Return (X, Y) of the center of cell containing provided text 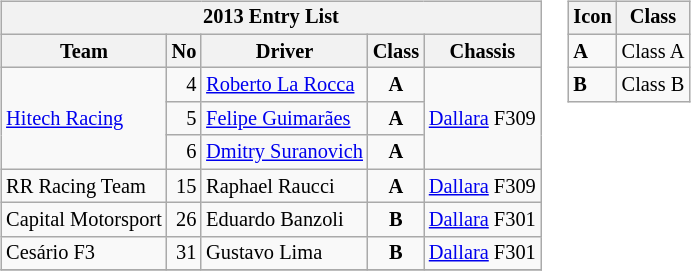
No (184, 51)
Gustavo Lima (284, 253)
Eduardo Banzoli (284, 220)
6 (184, 152)
Team (84, 51)
Icon (593, 18)
Felipe Guimarães (284, 119)
Class A (654, 51)
Driver (284, 51)
Capital Motorsport (84, 220)
15 (184, 186)
31 (184, 253)
Cesário F3 (84, 253)
Raphael Raucci (284, 186)
2013 Entry List (270, 18)
5 (184, 119)
Dmitry Suranovich (284, 152)
Hitech Racing (84, 118)
26 (184, 220)
4 (184, 85)
Chassis (482, 51)
Class B (654, 85)
Roberto La Rocca (284, 85)
RR Racing Team (84, 186)
